Return the (x, y) coordinate for the center point of the cell that contains the specified text.  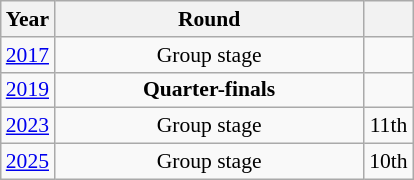
10th (388, 162)
Year (28, 19)
2023 (28, 126)
2025 (28, 162)
Quarter-finals (209, 90)
Round (209, 19)
11th (388, 126)
2019 (28, 90)
2017 (28, 55)
